Capture the cell that displays the provided text and extract its (x, y) central coordinate. 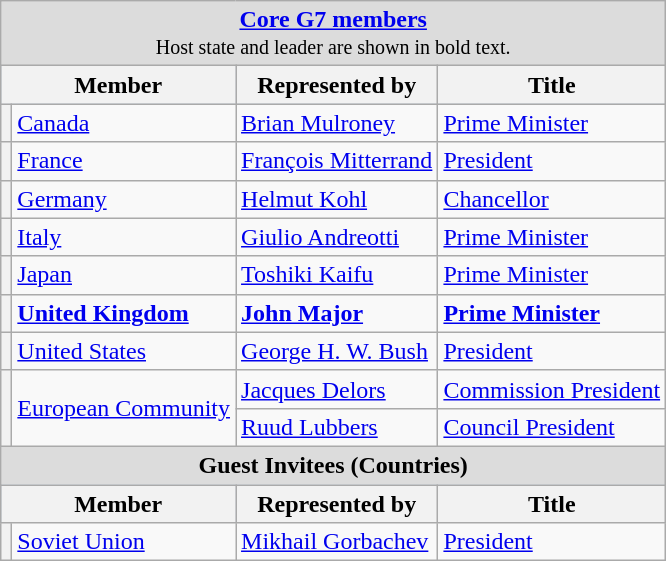
Giulio Andreotti (337, 237)
Chancellor (552, 199)
United States (124, 351)
John Major (337, 313)
Brian Mulroney (337, 123)
Helmut Kohl (337, 199)
Jacques Delors (337, 389)
European Community (124, 408)
Core G7 membersHost state and leader are shown in bold text. (334, 34)
Toshiki Kaifu (337, 275)
Japan (124, 275)
Guest Invitees (Countries) (334, 465)
Soviet Union (124, 542)
Commission President (552, 389)
Mikhail Gorbachev (337, 542)
Italy (124, 237)
United Kingdom (124, 313)
Council President (552, 427)
France (124, 161)
Germany (124, 199)
Canada (124, 123)
François Mitterrand (337, 161)
Ruud Lubbers (337, 427)
George H. W. Bush (337, 351)
